Locate the cell with the specified text and output its [X, Y] center coordinate. 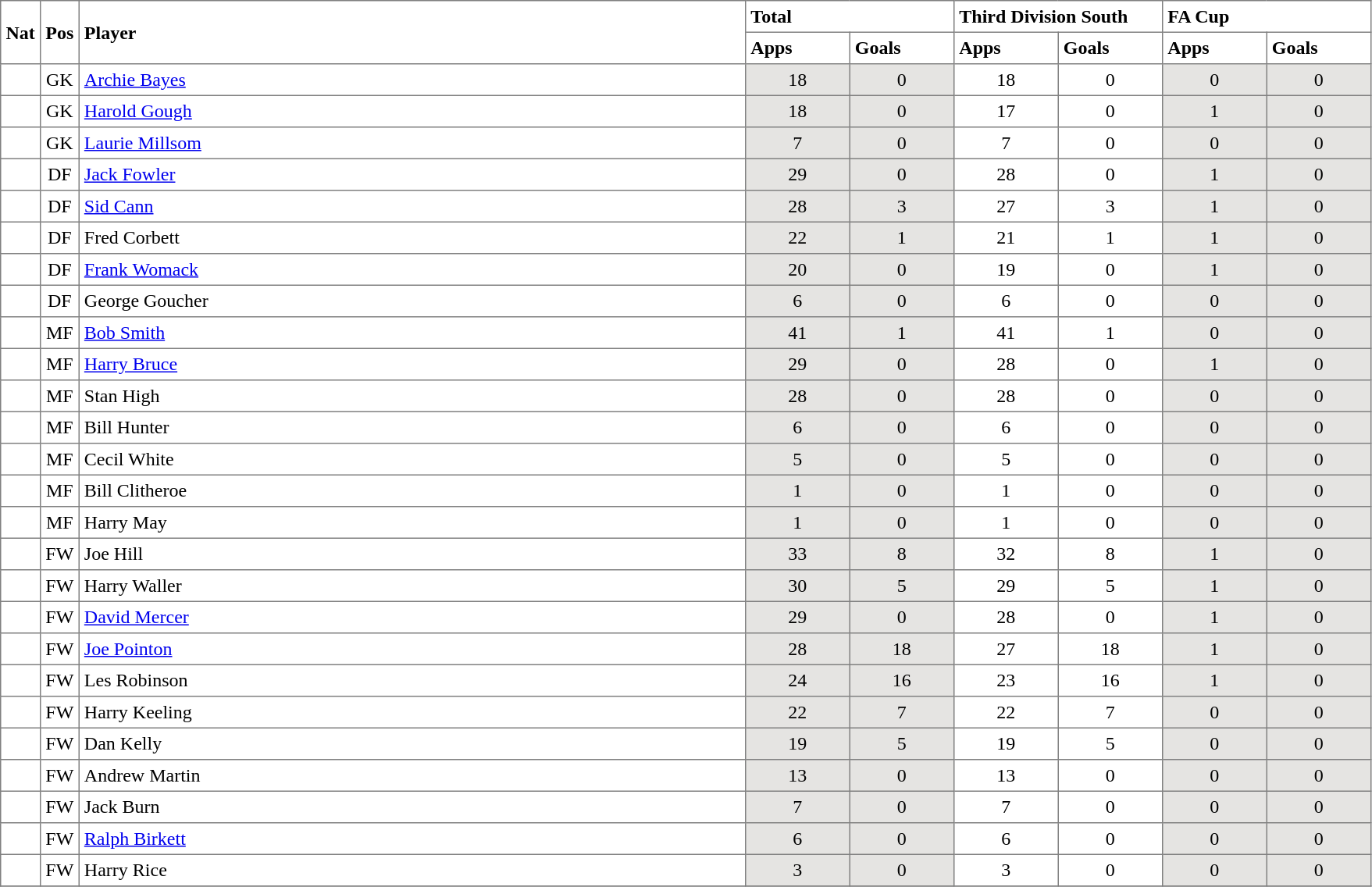
23 [1007, 680]
Andrew Martin [412, 775]
Joe Pointon [412, 649]
Jack Burn [412, 807]
21 [1007, 237]
Total [850, 16]
Stan High [412, 396]
Harry Rice [412, 870]
Pos [60, 33]
Fred Corbett [412, 237]
30 [798, 586]
Third Division South [1059, 16]
Jack Fowler [412, 174]
Dan Kelly [412, 743]
Harry Keeling [412, 712]
Harry May [412, 522]
Bob Smith [412, 333]
Ralph Birkett [412, 839]
Laurie Millsom [412, 143]
Sid Cann [412, 206]
Cecil White [412, 459]
Archie Bayes [412, 80]
24 [798, 680]
Frank Womack [412, 269]
FA Cup [1267, 16]
Harry Waller [412, 586]
33 [798, 554]
Les Robinson [412, 680]
Bill Hunter [412, 427]
Nat [20, 33]
Joe Hill [412, 554]
32 [1007, 554]
David Mercer [412, 617]
17 [1007, 111]
George Goucher [412, 301]
Bill Clitheroe [412, 490]
Player [412, 33]
20 [798, 269]
Harry Bruce [412, 364]
Harold Gough [412, 111]
